Extract the (x, y) coordinate from the center of the cell holding the provided text.  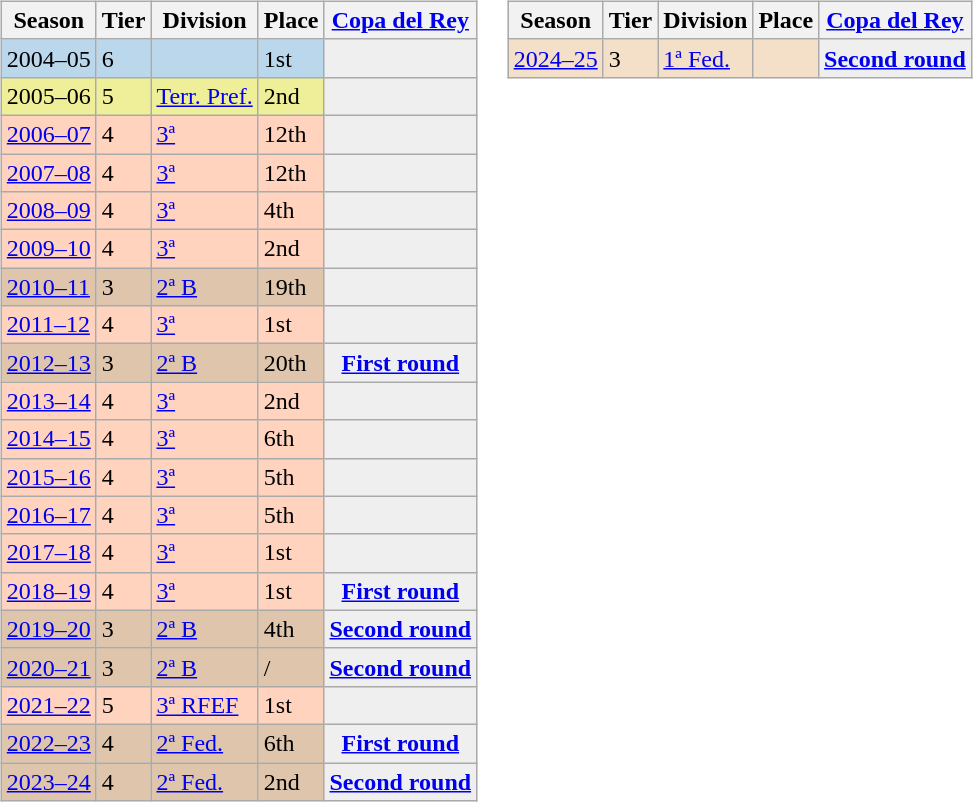
2007–08 (48, 173)
2014–15 (48, 439)
/ (291, 667)
2021–22 (48, 705)
2016–17 (48, 515)
1ª Fed. (706, 58)
2013–14 (48, 401)
2004–05 (48, 58)
2022–23 (48, 743)
2012–13 (48, 363)
19th (291, 287)
Terr. Pref. (204, 96)
2011–12 (48, 325)
2015–16 (48, 477)
2017–18 (48, 553)
2019–20 (48, 629)
2023–24 (48, 781)
2006–07 (48, 134)
2005–06 (48, 96)
2010–11 (48, 287)
2008–09 (48, 211)
6 (124, 58)
20th (291, 363)
3ª RFEF (204, 705)
2024–25 (556, 58)
2020–21 (48, 667)
2009–10 (48, 249)
2018–19 (48, 591)
